Return the (x, y) coordinate for the center point of the cell that contains the specified text.  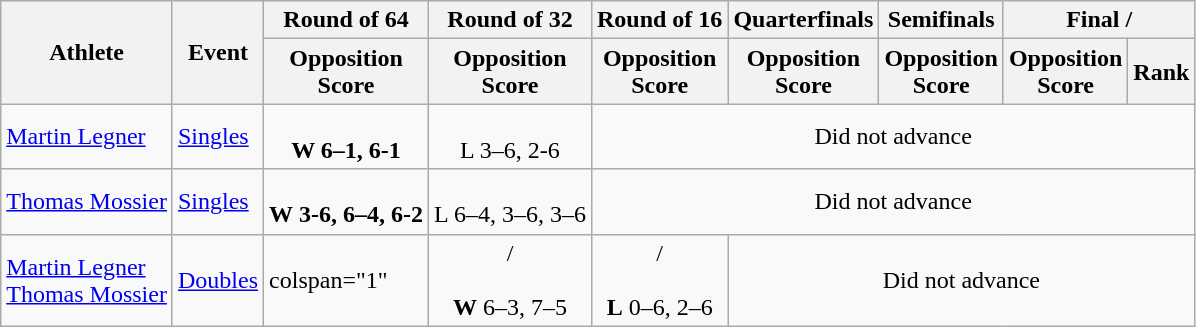
Round of 64 (346, 20)
Athlete (87, 52)
Martin Legner (87, 136)
W 6–1, 6-1 (346, 136)
W 3-6, 6–4, 6-2 (346, 202)
Semifinals (941, 20)
colspan="1" (346, 280)
Final / (1099, 20)
Round of 32 (510, 20)
Thomas Mossier (87, 202)
Rank (1162, 72)
Event (218, 52)
Doubles (218, 280)
Round of 16 (659, 20)
L 6–4, 3–6, 3–6 (510, 202)
L 3–6, 2-6 (510, 136)
Martin Legner Thomas Mossier (87, 280)
Quarterfinals (804, 20)
/ W 6–3, 7–5 (510, 280)
/ L 0–6, 2–6 (659, 280)
